Return [X, Y] of the center of cell containing provided text 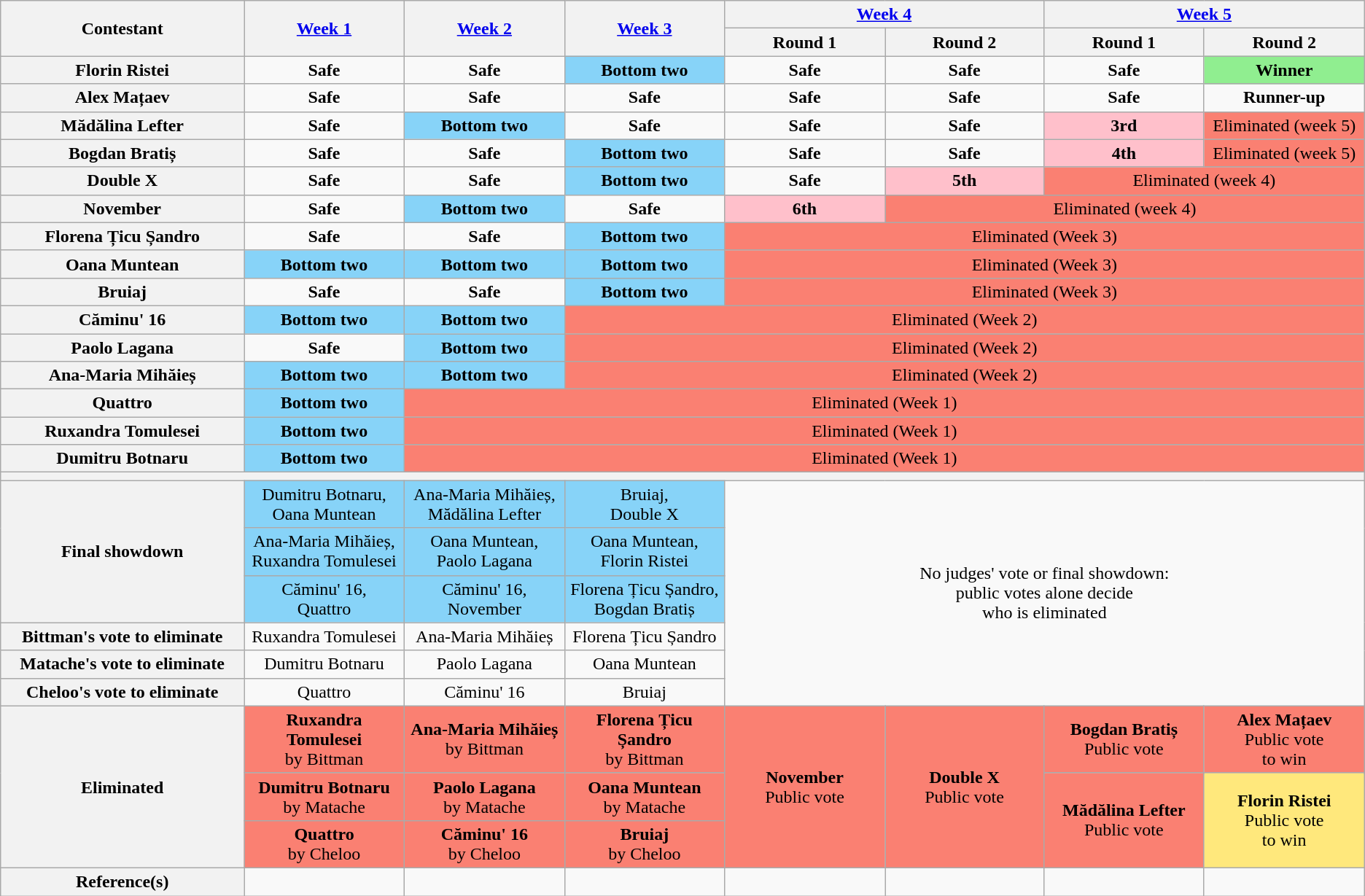
Final showdown [122, 551]
Reference(s) [122, 881]
Florin Ristei [122, 70]
Week 5 [1205, 15]
Winner [1284, 70]
Căminu' 16,Quattro [324, 599]
Matache's vote to eliminate [122, 664]
Double XPublic vote [965, 787]
Ana-Maria Mihăieș by Bittman [484, 739]
Căminu' 16 by Cheloo [484, 844]
Alex Mațaev Public voteto win [1284, 739]
Week 3 [645, 28]
Cheloo's vote to eliminate [122, 692]
Oana Muntean,Florin Ristei [645, 551]
Double X [122, 181]
Bruiajby Cheloo [645, 844]
Week 1 [324, 28]
No judges' vote or final showdown: public votes alone decide who is eliminated [1044, 593]
Florin RisteiPublic voteto win [1284, 820]
Eliminated [122, 787]
Week 2 [484, 28]
Contestant [122, 28]
Bruiaj,Double X [645, 505]
Quattro by Cheloo [324, 844]
Ana-Maria Mihăieș,Ruxandra Tomulesei [324, 551]
Florena Țicu Șandroby Bittman [645, 739]
4th [1124, 153]
Florena Țicu Șandro,Bogdan Bratiș [645, 599]
Paolo Laganaby Matache [484, 796]
Mădălina LefterPublic vote [1124, 820]
Dumitru Botnaru by Matache [324, 796]
6th [804, 209]
Bogdan Bratiș [122, 153]
Căminu' 16,November [484, 599]
Ruxandra Tomulesei by Bittman [324, 739]
Ana-Maria Mihăieș,Mădălina Lefter [484, 505]
Bittman's vote to eliminate [122, 636]
Oana Munteanby Matache [645, 796]
Bogdan BratișPublic vote [1124, 739]
5th [965, 181]
Week 4 [884, 15]
Mădălina Lefter [122, 125]
3rd [1124, 125]
Alex Mațaev [122, 98]
Oana Muntean,Paolo Lagana [484, 551]
NovemberPublic vote [804, 787]
November [122, 209]
Runner-up [1284, 98]
Dumitru Botnaru,Oana Muntean [324, 505]
